Return the [X, Y] coordinate for the center point of the cell that contains the specified text.  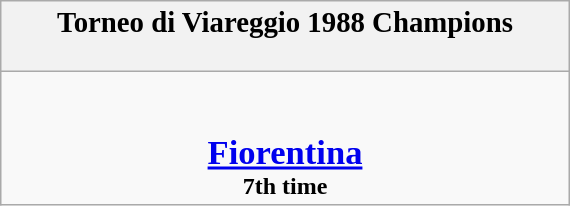
Fiorentina7th time [284, 138]
Torneo di Viareggio 1988 Champions [284, 36]
